Locate the cell with the specified text and output its [X, Y] center coordinate. 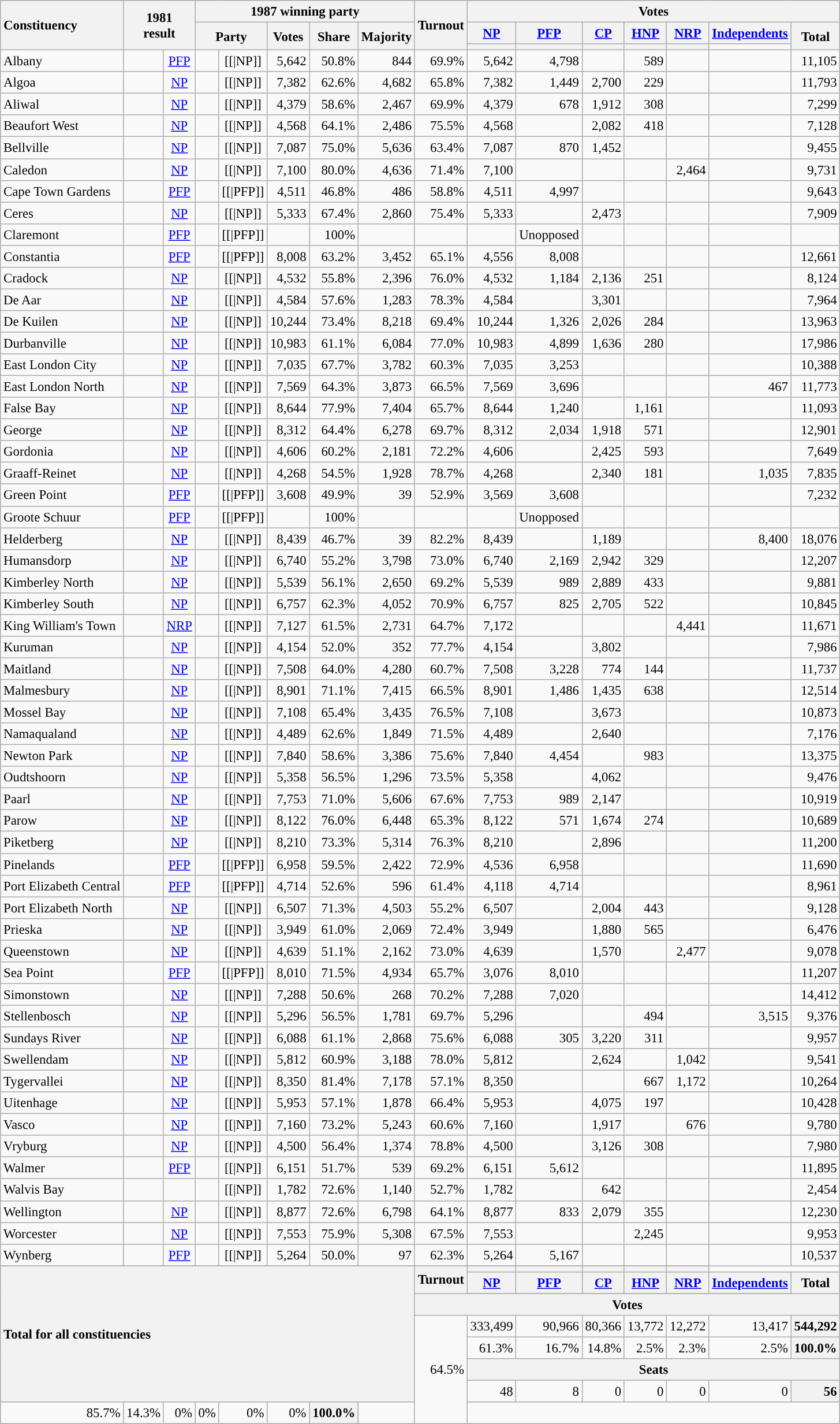
7,964 [815, 300]
77.9% [334, 408]
2,069 [387, 929]
13,375 [815, 756]
Wynberg [62, 1255]
Kuruman [62, 647]
2,034 [549, 430]
73.2% [334, 1125]
6,448 [387, 821]
78.3% [441, 300]
80.0% [334, 170]
3,253 [549, 365]
Party [231, 36]
593 [645, 452]
2,082 [603, 126]
Kimberley North [62, 582]
1981result [159, 25]
3,126 [603, 1146]
5,606 [387, 799]
72.9% [441, 864]
329 [645, 560]
60.3% [441, 365]
61.4% [441, 886]
78.0% [441, 1060]
Sea Point [62, 973]
58.8% [441, 191]
1987 winning party [305, 12]
1,140 [387, 1190]
75.4% [441, 213]
75.5% [441, 126]
76.5% [441, 713]
3,696 [549, 387]
Vasco [62, 1125]
983 [645, 756]
1,161 [645, 408]
280 [645, 343]
65.1% [441, 256]
544,292 [815, 1326]
East London City [62, 365]
1,912 [603, 105]
67.5% [441, 1233]
13,963 [815, 322]
5,314 [387, 843]
Majority [387, 36]
1,283 [387, 300]
565 [645, 929]
9,376 [815, 1016]
9,541 [815, 1060]
49.9% [334, 495]
1,781 [387, 1016]
77.7% [441, 647]
Graaff-Reinet [62, 474]
3,386 [387, 756]
11,207 [815, 973]
197 [645, 1103]
12,207 [815, 560]
Worcester [62, 1233]
Parow [62, 821]
2,731 [387, 625]
11,895 [815, 1168]
7,128 [815, 126]
56.1% [334, 582]
14.3% [143, 1413]
2,486 [387, 126]
2,868 [387, 1038]
71.0% [334, 799]
71.1% [334, 691]
1,374 [387, 1146]
2,860 [387, 213]
589 [645, 61]
678 [549, 105]
4,798 [549, 61]
Tygervallei [62, 1082]
522 [645, 604]
False Bay [62, 408]
2,640 [603, 734]
81.4% [334, 1082]
10,689 [815, 821]
Albany [62, 61]
2,454 [815, 1190]
2,477 [688, 951]
7,649 [815, 452]
64.5% [441, 1370]
14.8% [603, 1348]
73.3% [334, 843]
2,464 [688, 170]
2,004 [603, 908]
12,901 [815, 430]
12,230 [815, 1211]
77.0% [441, 343]
3,220 [603, 1038]
1,189 [603, 539]
60.7% [441, 669]
2,889 [603, 582]
52.6% [334, 886]
1,326 [549, 322]
2,245 [645, 1233]
64.0% [334, 669]
52.0% [334, 647]
73.4% [334, 322]
1,435 [603, 691]
833 [549, 1211]
4,062 [603, 777]
355 [645, 1211]
52.7% [441, 1190]
7,127 [289, 625]
181 [645, 474]
2,896 [603, 843]
4,075 [603, 1103]
16.7% [549, 1348]
King William's Town [62, 625]
75.9% [334, 1233]
3,802 [603, 647]
3,076 [492, 973]
9,078 [815, 951]
18,076 [815, 539]
Humansdorp [62, 560]
De Aar [62, 300]
Cradock [62, 278]
55.8% [334, 278]
Share [334, 36]
7,404 [387, 408]
3,873 [387, 387]
6,278 [387, 430]
4,682 [387, 83]
1,928 [387, 474]
51.1% [334, 951]
Constituency [62, 25]
Maitland [62, 669]
60.2% [334, 452]
467 [750, 387]
11,105 [815, 61]
7,835 [815, 474]
Port Elizabeth North [62, 908]
63.2% [334, 256]
3,798 [387, 560]
64.3% [334, 387]
9,128 [815, 908]
1,452 [603, 148]
4,118 [492, 886]
Swellendam [62, 1060]
1,486 [549, 691]
6,084 [387, 343]
10,264 [815, 1082]
7,172 [492, 625]
80,366 [603, 1326]
4,441 [688, 625]
Seats [654, 1370]
Algoa [62, 83]
5,636 [387, 148]
46.8% [334, 191]
1,636 [603, 343]
284 [645, 322]
Groote Schuur [62, 517]
1,449 [549, 83]
Green Point [62, 495]
2.3% [688, 1348]
73.5% [441, 777]
56 [815, 1392]
97 [387, 1255]
Simonstown [62, 994]
5,308 [387, 1233]
5,612 [549, 1168]
9,957 [815, 1038]
1,172 [688, 1082]
4,503 [387, 908]
2,026 [603, 322]
3,228 [549, 669]
7,232 [815, 495]
Port Elizabeth Central [62, 886]
11,737 [815, 669]
2,650 [387, 582]
2,422 [387, 864]
13,772 [645, 1326]
352 [387, 647]
69.4% [441, 322]
667 [645, 1082]
1,184 [549, 278]
418 [645, 126]
7,986 [815, 647]
Newton Park [62, 756]
4,997 [549, 191]
72.2% [441, 452]
67.7% [334, 365]
11,671 [815, 625]
6,798 [387, 1211]
1,849 [387, 734]
63.4% [441, 148]
7,178 [387, 1082]
48 [492, 1392]
60.6% [441, 1125]
774 [603, 669]
61.0% [334, 929]
274 [645, 821]
10,388 [815, 365]
76.3% [441, 843]
71.3% [334, 908]
8,218 [387, 322]
Namaqualand [62, 734]
67.6% [441, 799]
1,042 [688, 1060]
2,340 [603, 474]
61.5% [334, 625]
5,243 [387, 1125]
George [62, 430]
311 [645, 1038]
14,412 [815, 994]
2,396 [387, 278]
65.8% [441, 83]
Caledon [62, 170]
9,731 [815, 170]
2,700 [603, 83]
50.8% [334, 61]
4,899 [549, 343]
East London North [62, 387]
Walvis Bay [62, 1190]
11,773 [815, 387]
2,942 [603, 560]
71.4% [441, 170]
8,961 [815, 886]
596 [387, 886]
Claremont [62, 234]
Kimberley South [62, 604]
Beaufort West [62, 126]
6,476 [815, 929]
333,499 [492, 1326]
90,966 [549, 1326]
2,136 [603, 278]
Queenstown [62, 951]
Mossel Bay [62, 713]
61.3% [492, 1348]
2,169 [549, 560]
2,705 [603, 604]
10,919 [815, 799]
7,299 [815, 105]
De Kuilen [62, 322]
67.4% [334, 213]
251 [645, 278]
305 [549, 1038]
3,782 [387, 365]
Piketberg [62, 843]
1,918 [603, 430]
2,181 [387, 452]
82.2% [441, 539]
Aliwal [62, 105]
9,953 [815, 1233]
Constantia [62, 256]
4,636 [387, 170]
10,845 [815, 604]
51.7% [334, 1168]
539 [387, 1168]
10,428 [815, 1103]
676 [688, 1125]
65.3% [441, 821]
4,052 [387, 604]
3,515 [750, 1016]
Bellville [62, 148]
1,240 [549, 408]
11,093 [815, 408]
3,188 [387, 1060]
8 [549, 1392]
Ceres [62, 213]
2,473 [603, 213]
3,435 [387, 713]
Durbanville [62, 343]
12,514 [815, 691]
Prieska [62, 929]
7,176 [815, 734]
Paarl [62, 799]
17,986 [815, 343]
7,909 [815, 213]
Helderberg [62, 539]
Vryburg [62, 1146]
4,454 [549, 756]
2,425 [603, 452]
494 [645, 1016]
3,301 [603, 300]
2,147 [603, 799]
Malmesbury [62, 691]
8,400 [750, 539]
870 [549, 148]
3,673 [603, 713]
64.4% [334, 430]
2,162 [387, 951]
486 [387, 191]
78.7% [441, 474]
10,873 [815, 713]
Total for all constituencies [208, 1334]
13,417 [750, 1326]
1,917 [603, 1125]
1,570 [603, 951]
4,556 [492, 256]
65.4% [334, 713]
8,124 [815, 278]
52.9% [441, 495]
59.5% [334, 864]
443 [645, 908]
642 [603, 1190]
1,035 [750, 474]
1,296 [387, 777]
60.9% [334, 1060]
50.0% [334, 1255]
57.6% [334, 300]
54.5% [334, 474]
268 [387, 994]
825 [549, 604]
433 [645, 582]
3,569 [492, 495]
638 [645, 691]
3,452 [387, 256]
64.7% [441, 625]
2,467 [387, 105]
66.4% [441, 1103]
10,537 [815, 1255]
56.4% [334, 1146]
70.2% [441, 994]
50.6% [334, 994]
Walmer [62, 1168]
2,079 [603, 1211]
Gordonia [62, 452]
9,476 [815, 777]
78.8% [441, 1146]
70.9% [441, 604]
Sundays River [62, 1038]
1,878 [387, 1103]
Oudtshoorn [62, 777]
11,793 [815, 83]
229 [645, 83]
12,272 [688, 1326]
Stellenbosch [62, 1016]
4,536 [492, 864]
7,415 [387, 691]
75.0% [334, 148]
5,167 [549, 1255]
9,780 [815, 1125]
4,934 [387, 973]
9,455 [815, 148]
46.7% [334, 539]
7,980 [815, 1146]
Cape Town Gardens [62, 191]
72.4% [441, 929]
11,690 [815, 864]
11,200 [815, 843]
1,880 [603, 929]
Wellington [62, 1211]
9,643 [815, 191]
2,624 [603, 1060]
Uitenhage [62, 1103]
144 [645, 669]
9,881 [815, 582]
4,280 [387, 669]
Pinelands [62, 864]
1,674 [603, 821]
85.7% [62, 1413]
12,661 [815, 256]
844 [387, 61]
7,020 [549, 994]
